Extract the [x, y] coordinate from the center of the cell holding the provided text.  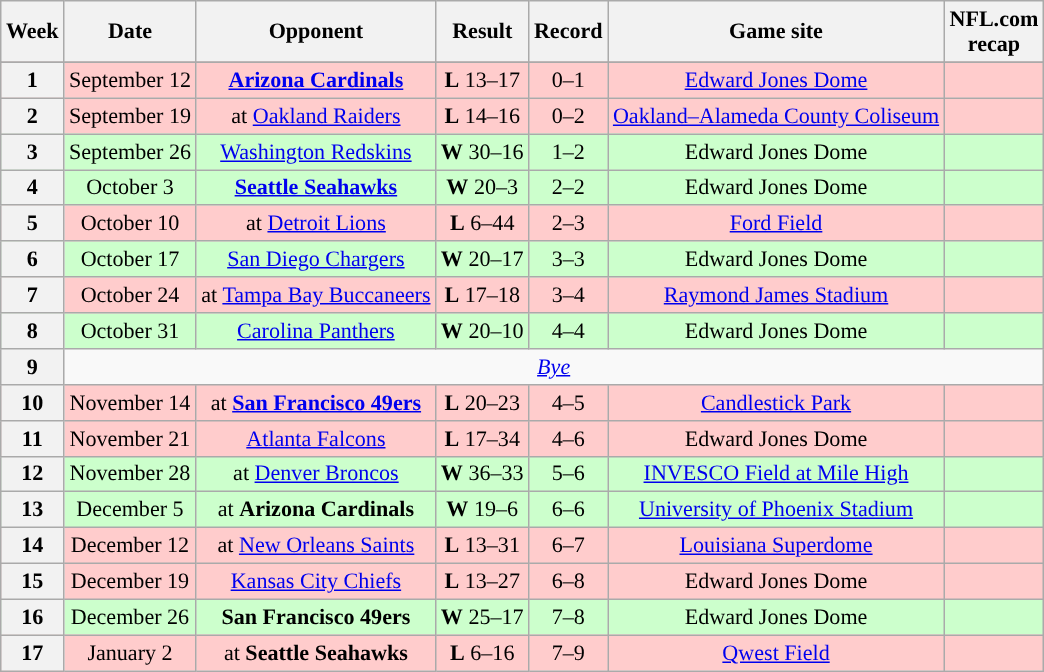
Seattle Seahawks [316, 187]
Record [568, 30]
January 2 [130, 653]
5–6 [568, 474]
September 26 [130, 151]
L 17–18 [482, 295]
November 21 [130, 438]
W 25–17 [482, 617]
4–4 [568, 330]
1–2 [568, 151]
4–5 [568, 402]
October 17 [130, 259]
12 [32, 474]
Game site [776, 30]
Arizona Cardinals [316, 80]
Louisiana Superdome [776, 545]
at Denver Broncos [316, 474]
September 12 [130, 80]
at Detroit Lions [316, 223]
17 [32, 653]
at Tampa Bay Buccaneers [316, 295]
at New Orleans Saints [316, 545]
L 13–31 [482, 545]
W 30–16 [482, 151]
November 14 [130, 402]
L 6–16 [482, 653]
at Oakland Raiders [316, 116]
December 26 [130, 617]
16 [32, 617]
November 28 [130, 474]
INVESCO Field at Mile High [776, 474]
Raymond James Stadium [776, 295]
L 20–23 [482, 402]
Kansas City Chiefs [316, 581]
October 3 [130, 187]
6 [32, 259]
Oakland–Alameda County Coliseum [776, 116]
2 [32, 116]
December 5 [130, 510]
October 10 [130, 223]
14 [32, 545]
1 [32, 80]
Ford Field [776, 223]
4–6 [568, 438]
0–1 [568, 80]
3–4 [568, 295]
Carolina Panthers [316, 330]
Opponent [316, 30]
San Diego Chargers [316, 259]
at San Francisco 49ers [316, 402]
at Arizona Cardinals [316, 510]
9 [32, 366]
W 19–6 [482, 510]
5 [32, 223]
2–3 [568, 223]
0–2 [568, 116]
Week [32, 30]
December 12 [130, 545]
6–8 [568, 581]
7 [32, 295]
7–8 [568, 617]
3 [32, 151]
6–6 [568, 510]
December 19 [130, 581]
Result [482, 30]
L 13–17 [482, 80]
L 13–27 [482, 581]
Candlestick Park [776, 402]
11 [32, 438]
W 20–3 [482, 187]
2–2 [568, 187]
15 [32, 581]
W 36–33 [482, 474]
at Seattle Seahawks [316, 653]
Atlanta Falcons [316, 438]
September 19 [130, 116]
Washington Redskins [316, 151]
L 6–44 [482, 223]
4 [32, 187]
October 24 [130, 295]
W 20–17 [482, 259]
6–7 [568, 545]
University of Phoenix Stadium [776, 510]
13 [32, 510]
10 [32, 402]
8 [32, 330]
L 14–16 [482, 116]
Qwest Field [776, 653]
W 20–10 [482, 330]
Date [130, 30]
Bye [554, 366]
3–3 [568, 259]
San Francisco 49ers [316, 617]
October 31 [130, 330]
L 17–34 [482, 438]
NFL.comrecap [994, 30]
7–9 [568, 653]
